Identify which cell holds the provided text, then report its (x, y) central coordinate. 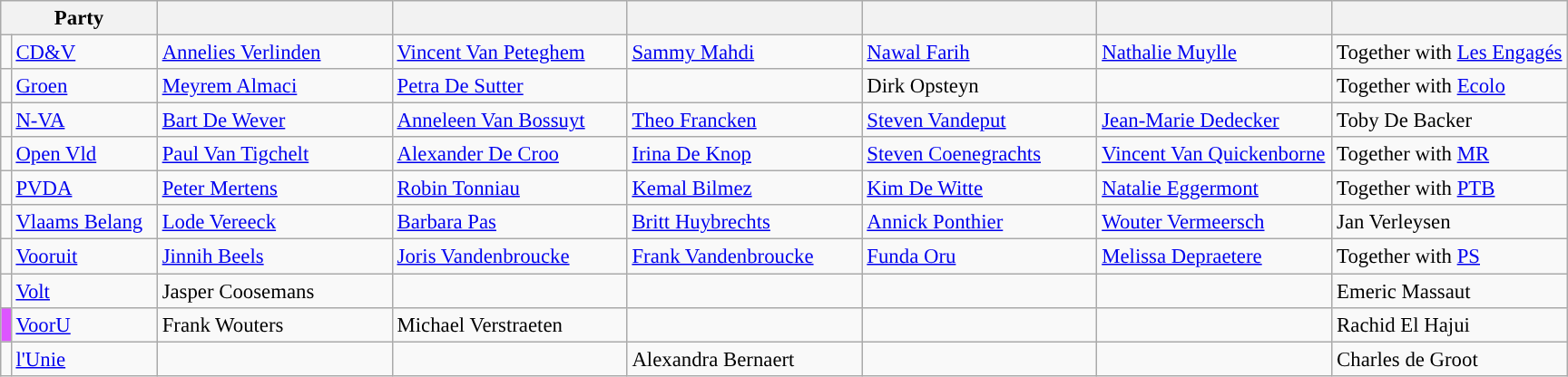
Annick Ponthier (980, 222)
Bart De Wever (274, 121)
Nathalie Muylle (1214, 53)
Alexander De Croo (510, 154)
Anneleen Van Bossuyt (510, 121)
Frank Wouters (274, 324)
l'Unie (83, 359)
Nawal Farih (980, 53)
Theo Francken (744, 121)
Irina De Knop (744, 154)
Vlaams Belang (83, 222)
PVDA (83, 188)
Annelies Verlinden (274, 53)
Dirk Opsteyn (980, 86)
Funda Oru (980, 256)
Petra De Sutter (510, 86)
Paul Van Tigchelt (274, 154)
Charles de Groot (1450, 359)
Steven Coenegrachts (980, 154)
Lode Vereeck (274, 222)
Michael Verstraeten (510, 324)
Steven Vandeput (980, 121)
Frank Vandenbroucke (744, 256)
Vooruit (83, 256)
N-VA (83, 121)
Toby De Backer (1450, 121)
Kim De Witte (980, 188)
Robin Tonniau (510, 188)
CD&V (83, 53)
Vincent Van Peteghem (510, 53)
Together with PS (1450, 256)
Rachid El Hajui (1450, 324)
Wouter Vermeersch (1214, 222)
Jean-Marie Dedecker (1214, 121)
Together with MR (1450, 154)
Melissa Depraetere (1214, 256)
Joris Vandenbroucke (510, 256)
VoorU (83, 324)
Jinnih Beels (274, 256)
Peter Mertens (274, 188)
Volt (83, 291)
Britt Huybrechts (744, 222)
Together with Les Engagés (1450, 53)
Sammy Mahdi (744, 53)
Vincent Van Quickenborne (1214, 154)
Natalie Eggermont (1214, 188)
Emeric Massaut (1450, 291)
Meyrem Almaci (274, 86)
Jasper Coosemans (274, 291)
Together with PTB (1450, 188)
Kemal Bilmez (744, 188)
Party (80, 18)
Together with Ecolo (1450, 86)
Barbara Pas (510, 222)
Groen (83, 86)
Open Vld (83, 154)
Alexandra Bernaert (744, 359)
Jan Verleysen (1450, 222)
